Provide the (x, y) coordinate of the cell's center where the given text is located.  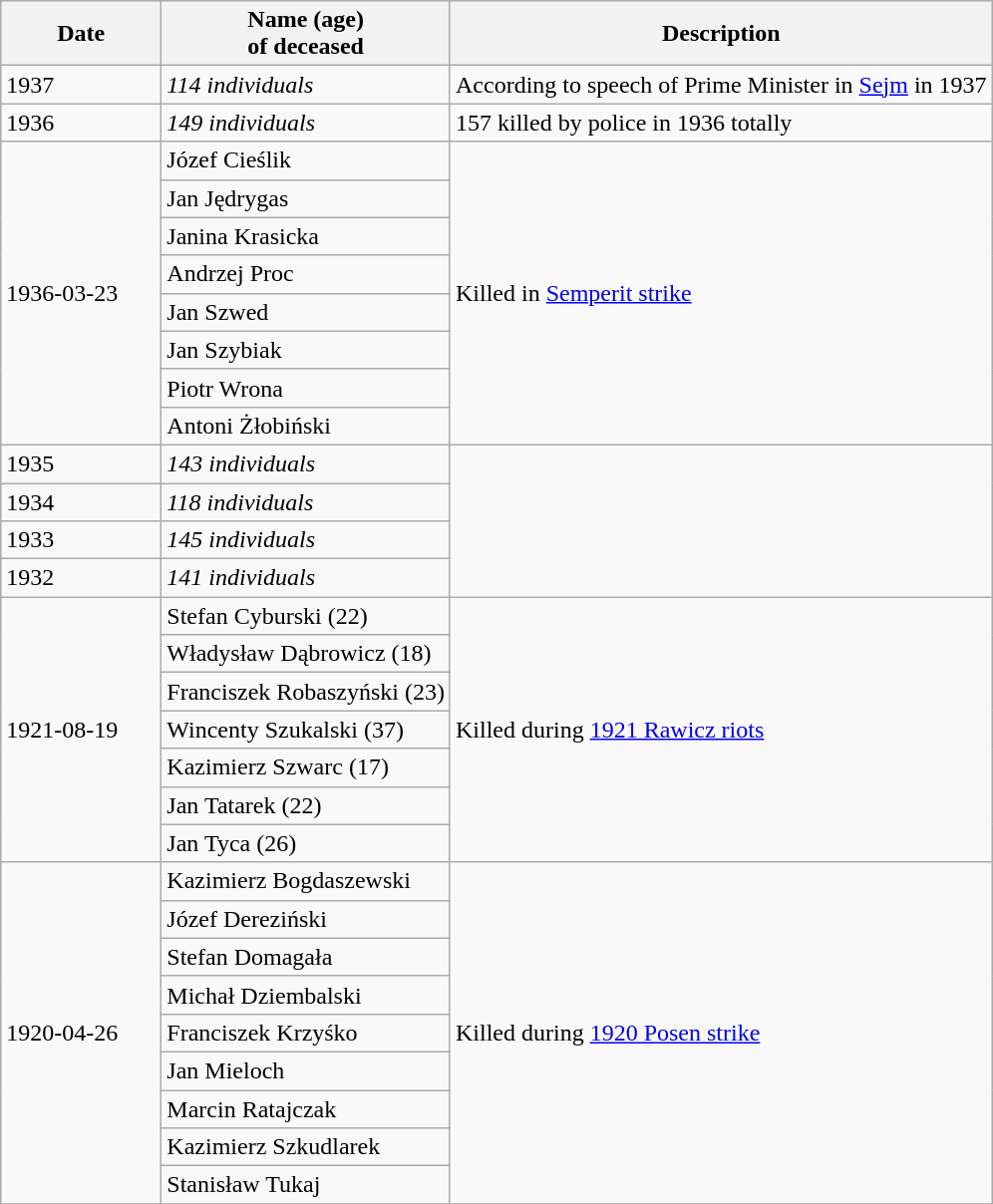
Stefan Domagała (306, 957)
Antoni Żłobiński (306, 426)
Killed in Semperit strike (721, 293)
1936-03-23 (82, 293)
Jan Tatarek (22) (306, 805)
1935 (82, 463)
Józef Dereziński (306, 919)
Józef Cieślik (306, 160)
Stanisław Tukaj (306, 1185)
1920-04-26 (82, 1033)
Description (721, 34)
1937 (82, 85)
1932 (82, 578)
Name (age)of deceased (306, 34)
Wincenty Szukalski (37) (306, 730)
Kazimierz Szwarc (17) (306, 767)
Władysław Dąbrowicz (18) (306, 654)
Marcin Ratajczak (306, 1109)
Janina Krasicka (306, 236)
Michał Dziembalski (306, 995)
1934 (82, 501)
Franciszek Robaszyński (23) (306, 692)
Kazimierz Bogdaszewski (306, 881)
Kazimierz Szkudlarek (306, 1147)
Jan Szwed (306, 312)
Piotr Wrona (306, 388)
143 individuals (306, 463)
1921-08-19 (82, 730)
According to speech of Prime Minister in Sejm in 1937 (721, 85)
Killed during 1920 Posen strike (721, 1033)
145 individuals (306, 540)
141 individuals (306, 578)
Date (82, 34)
Jan Jędrygas (306, 198)
1933 (82, 540)
118 individuals (306, 501)
Jan Szybiak (306, 350)
157 killed by police in 1936 totally (721, 123)
Franciszek Krzyśko (306, 1033)
Killed during 1921 Rawicz riots (721, 730)
1936 (82, 123)
Stefan Cyburski (22) (306, 616)
Jan Mieloch (306, 1070)
149 individuals (306, 123)
Jan Tyca (26) (306, 843)
Andrzej Proc (306, 274)
114 individuals (306, 85)
